Provide the [x, y] coordinate of the cell's center where the given text is located.  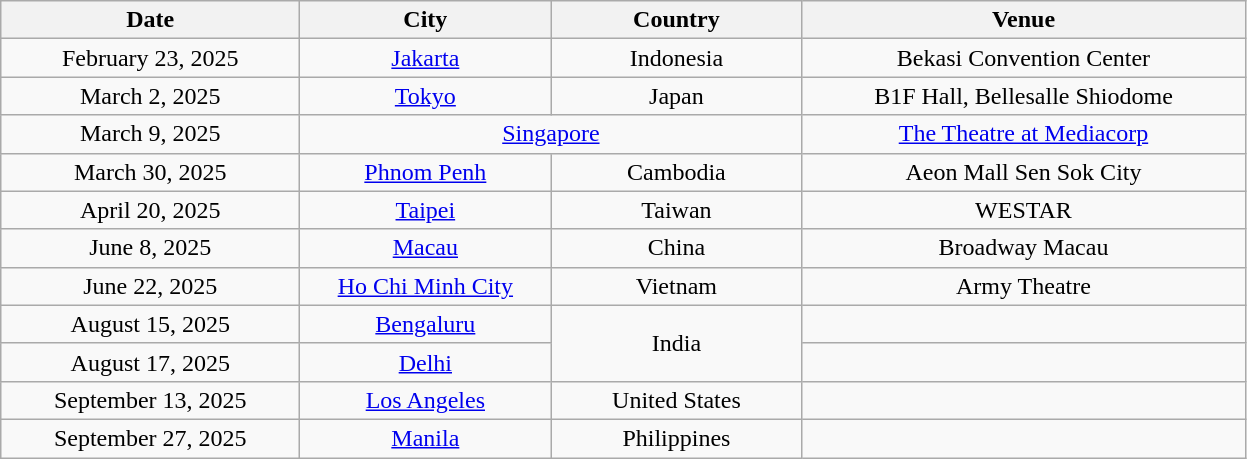
Los Angeles [426, 400]
Taiwan [676, 210]
April 20, 2025 [150, 210]
Army Theatre [1024, 286]
India [676, 343]
Bekasi Convention Center [1024, 58]
Delhi [426, 362]
Phnom Penh [426, 172]
B1F Hall, Bellesalle Shiodome [1024, 96]
City [426, 20]
Aeon Mall Sen Sok City [1024, 172]
WESTAR [1024, 210]
Date [150, 20]
June 8, 2025 [150, 248]
China [676, 248]
Bengaluru [426, 324]
Philippines [676, 438]
August 15, 2025 [150, 324]
September 13, 2025 [150, 400]
Vietnam [676, 286]
Tokyo [426, 96]
Indonesia [676, 58]
Cambodia [676, 172]
September 27, 2025 [150, 438]
March 9, 2025 [150, 134]
Japan [676, 96]
Country [676, 20]
Manila [426, 438]
August 17, 2025 [150, 362]
Singapore [551, 134]
Macau [426, 248]
June 22, 2025 [150, 286]
United States [676, 400]
Jakarta [426, 58]
Ho Chi Minh City [426, 286]
March 2, 2025 [150, 96]
The Theatre at Mediacorp [1024, 134]
Venue [1024, 20]
Taipei [426, 210]
February 23, 2025 [150, 58]
March 30, 2025 [150, 172]
Broadway Macau [1024, 248]
